For the text-containing cell, return its midpoint in [X, Y] coordinate format. 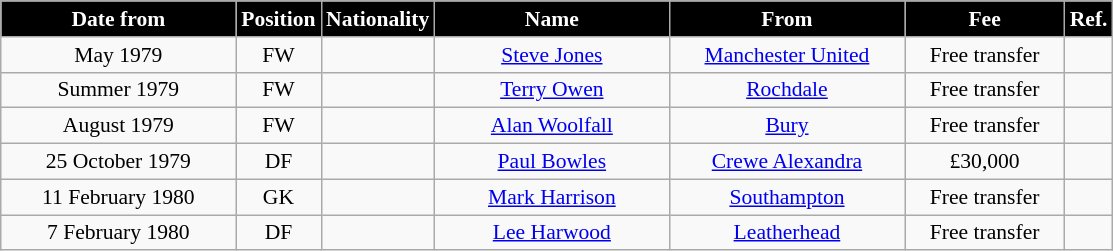
Crewe Alexandra [786, 162]
August 1979 [118, 126]
Rochdale [786, 90]
Bury [786, 126]
Paul Bowles [552, 162]
Steve Jones [552, 55]
£30,000 [985, 162]
Alan Woolfall [552, 126]
11 February 1980 [118, 197]
Ref. [1089, 19]
Summer 1979 [118, 90]
Position [278, 19]
Southampton [786, 197]
Nationality [378, 19]
Name [552, 19]
Leatherhead [786, 233]
Lee Harwood [552, 233]
Terry Owen [552, 90]
May 1979 [118, 55]
From [786, 19]
7 February 1980 [118, 233]
Fee [985, 19]
Manchester United [786, 55]
Mark Harrison [552, 197]
Date from [118, 19]
GK [278, 197]
25 October 1979 [118, 162]
